Return the (X, Y) coordinate for the center point of the cell that contains the specified text.  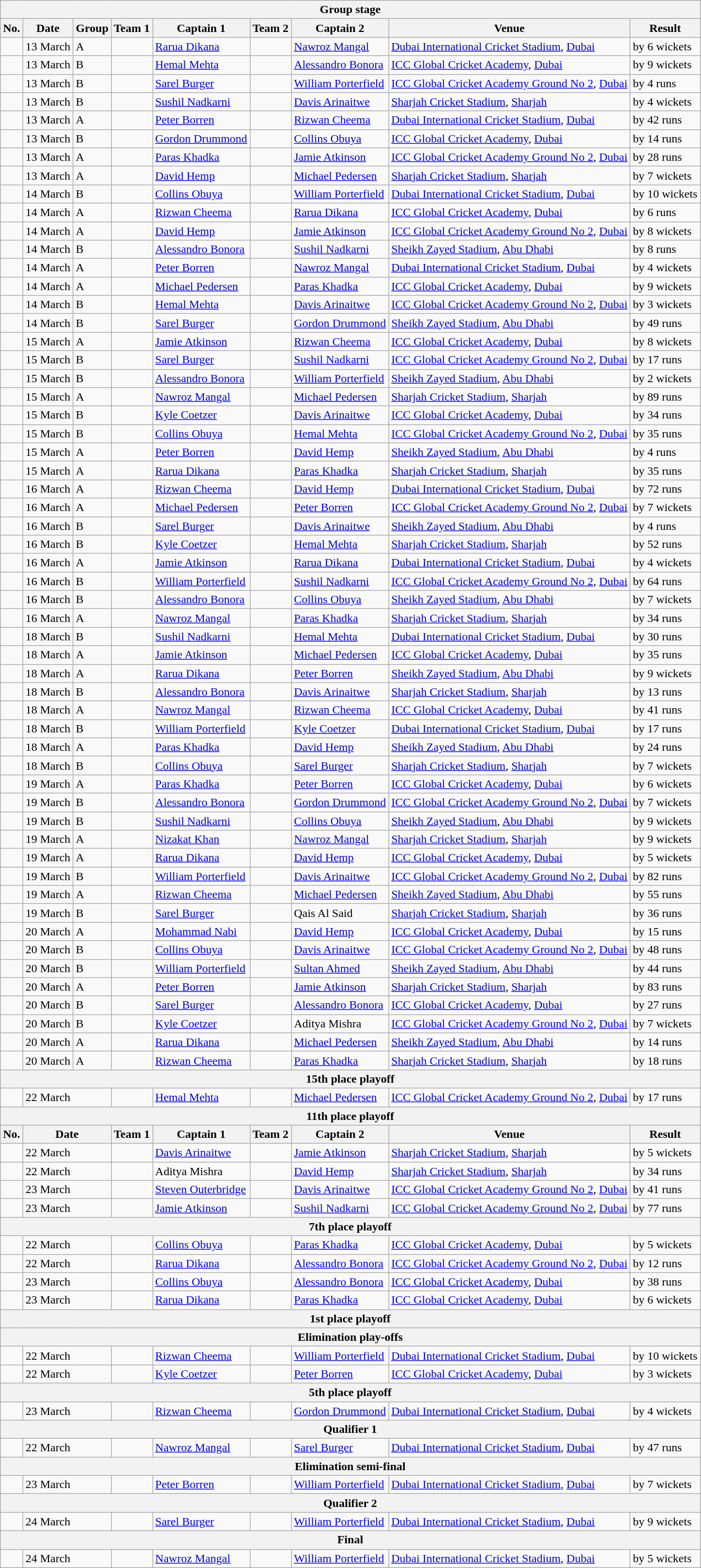
by 89 runs (665, 397)
Qualifier 2 (350, 1503)
by 64 runs (665, 581)
15th place playoff (350, 1079)
Sultan Ahmed (340, 968)
by 47 runs (665, 1448)
Qualifier 1 (350, 1429)
by 15 runs (665, 931)
by 12 runs (665, 1263)
by 55 runs (665, 895)
7th place playoff (350, 1226)
Steven Outerbridge (201, 1190)
Group (92, 28)
by 38 runs (665, 1282)
by 27 runs (665, 1005)
Group stage (350, 10)
by 83 runs (665, 987)
Qais Al Said (340, 913)
by 13 runs (665, 692)
5th place playoff (350, 1392)
by 6 runs (665, 212)
by 48 runs (665, 950)
11th place playoff (350, 1116)
by 42 runs (665, 120)
by 82 runs (665, 876)
by 72 runs (665, 489)
1st place playoff (350, 1319)
by 49 runs (665, 323)
by 2 wickets (665, 378)
Mohammad Nabi (201, 931)
by 52 runs (665, 544)
Elimination semi-final (350, 1466)
by 44 runs (665, 968)
by 18 runs (665, 1060)
by 24 runs (665, 747)
Final (350, 1540)
by 77 runs (665, 1208)
by 28 runs (665, 157)
by 30 runs (665, 637)
by 8 runs (665, 249)
Nizakat Khan (201, 839)
by 36 runs (665, 913)
Elimination play-offs (350, 1337)
